Provide the (x, y) coordinate of the cell's center where the given text is located.  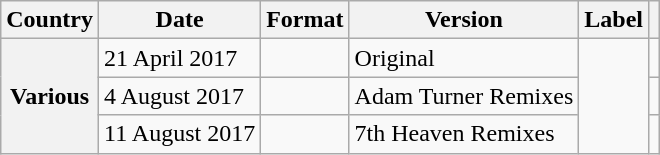
Adam Turner Remixes (464, 96)
11 August 2017 (179, 134)
Original (464, 58)
21 April 2017 (179, 58)
Label (614, 20)
Date (179, 20)
7th Heaven Remixes (464, 134)
Various (50, 96)
Format (305, 20)
4 August 2017 (179, 96)
Version (464, 20)
Country (50, 20)
